Find where the given text appears and provide that cell's center as [x, y] coordinate. 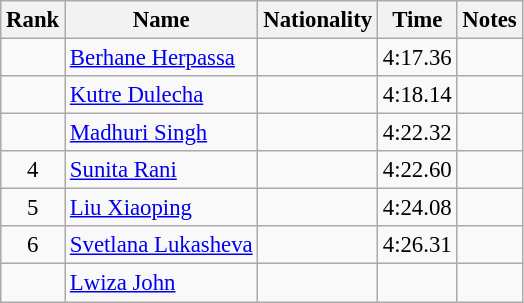
4:18.14 [417, 95]
Name [162, 20]
Liu Xiaoping [162, 208]
4 [33, 170]
Lwiza John [162, 283]
Sunita Rani [162, 170]
4:26.31 [417, 245]
Nationality [318, 20]
Rank [33, 20]
Berhane Herpassa [162, 58]
Madhuri Singh [162, 133]
4:17.36 [417, 58]
Notes [490, 20]
4:22.32 [417, 133]
Svetlana Lukasheva [162, 245]
4:24.08 [417, 208]
Time [417, 20]
6 [33, 245]
Kutre Dulecha [162, 95]
5 [33, 208]
4:22.60 [417, 170]
